Scan for the cell matching the given text and deliver its [x, y] coordinate at center. 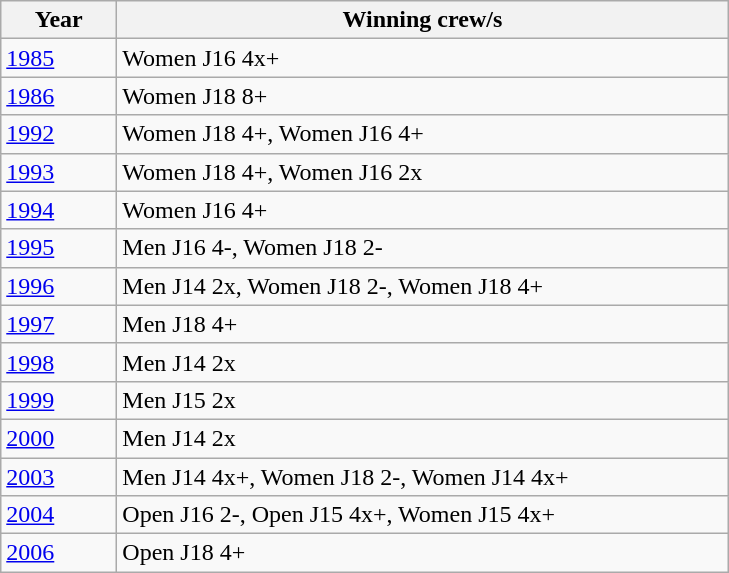
Women J16 4+ [422, 210]
Men J14 2x, Women J18 2-, Women J18 4+ [422, 286]
1992 [59, 134]
1985 [59, 58]
2004 [59, 515]
Women J18 4+, Women J16 4+ [422, 134]
Year [59, 20]
1998 [59, 362]
Open J16 2-, Open J15 4x+, Women J15 4x+ [422, 515]
1995 [59, 248]
Women J18 4+, Women J16 2x [422, 172]
Men J16 4-, Women J18 2- [422, 248]
Men J14 4x+, Women J18 2-, Women J14 4x+ [422, 477]
1997 [59, 324]
Men J15 2x [422, 400]
Women J16 4x+ [422, 58]
Women J18 8+ [422, 96]
1993 [59, 172]
2000 [59, 438]
1994 [59, 210]
Open J18 4+ [422, 553]
2003 [59, 477]
2006 [59, 553]
1996 [59, 286]
1986 [59, 96]
Men J18 4+ [422, 324]
1999 [59, 400]
Winning crew/s [422, 20]
